For the text-containing cell, return its midpoint in (x, y) coordinate format. 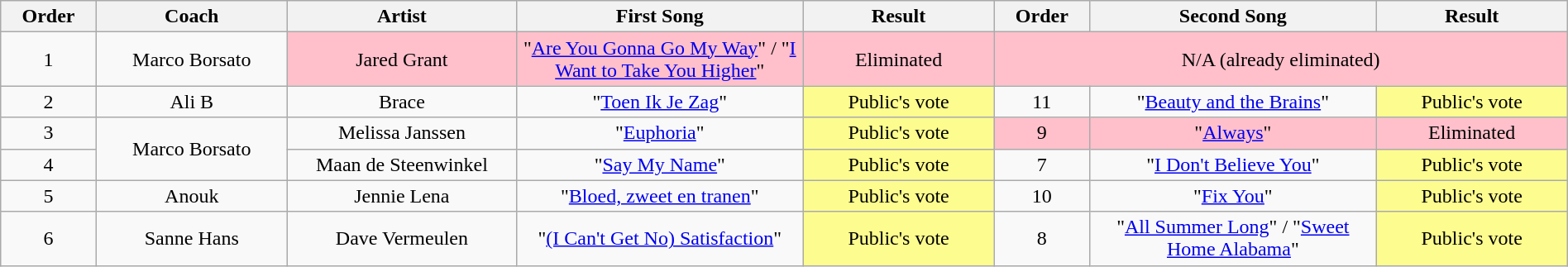
Ali B (192, 102)
Melissa Janssen (402, 133)
Coach (192, 17)
"Toen Ik Je Zag" (660, 102)
3 (49, 133)
Jared Grant (402, 60)
Maan de Steenwinkel (402, 164)
"Always" (1234, 133)
6 (49, 238)
Dave Vermeulen (402, 238)
Artist (402, 17)
"Fix You" (1234, 196)
1 (49, 60)
4 (49, 164)
"Euphoria" (660, 133)
5 (49, 196)
First Song (660, 17)
2 (49, 102)
7 (1042, 164)
"Say My Name" (660, 164)
11 (1042, 102)
"I Don't Believe You" (1234, 164)
"(I Can't Get No) Satisfaction" (660, 238)
9 (1042, 133)
"Bloed, zweet en tranen" (660, 196)
"All Summer Long" / "Sweet Home Alabama" (1234, 238)
8 (1042, 238)
Second Song (1234, 17)
N/A (already eliminated) (1280, 60)
10 (1042, 196)
"Beauty and the Brains" (1234, 102)
Anouk (192, 196)
Sanne Hans (192, 238)
Brace (402, 102)
"Are You Gonna Go My Way" / "I Want to Take You Higher" (660, 60)
Jennie Lena (402, 196)
